Capture the cell that displays the provided text and extract its [x, y] central coordinate. 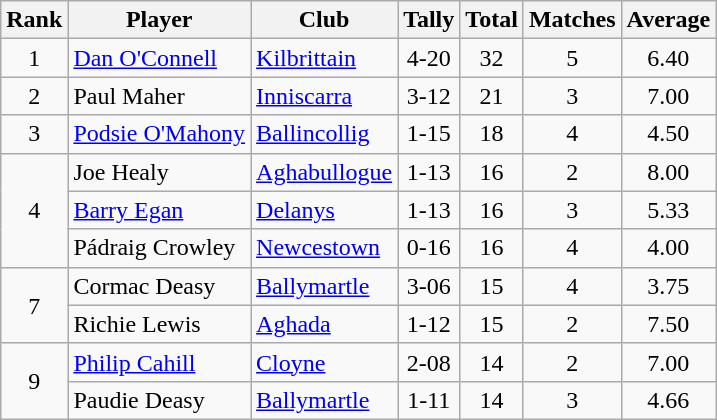
Cloyne [324, 362]
Matches [572, 20]
9 [34, 381]
Club [324, 20]
Delanys [324, 210]
Newcestown [324, 248]
4.50 [668, 134]
Dan O'Connell [160, 58]
Barry Egan [160, 210]
4-20 [429, 58]
Joe Healy [160, 172]
1-15 [429, 134]
Paudie Deasy [160, 400]
Aghada [324, 324]
Inniscarra [324, 96]
1-11 [429, 400]
Richie Lewis [160, 324]
4.66 [668, 400]
Paul Maher [160, 96]
21 [492, 96]
Kilbrittain [324, 58]
7.50 [668, 324]
3-12 [429, 96]
18 [492, 134]
Aghabullogue [324, 172]
Tally [429, 20]
Rank [34, 20]
Average [668, 20]
3-06 [429, 286]
Player [160, 20]
8.00 [668, 172]
Cormac Deasy [160, 286]
1-12 [429, 324]
6.40 [668, 58]
32 [492, 58]
2-08 [429, 362]
Philip Cahill [160, 362]
Total [492, 20]
Ballincollig [324, 134]
5.33 [668, 210]
5 [572, 58]
0-16 [429, 248]
Podsie O'Mahony [160, 134]
4.00 [668, 248]
3.75 [668, 286]
7 [34, 305]
1 [34, 58]
Pádraig Crowley [160, 248]
